Return (X, Y) of the center of cell containing provided text 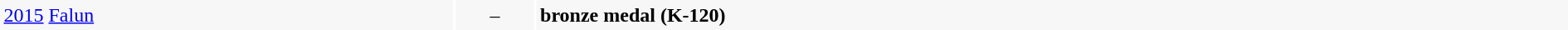
2015 Falun (226, 15)
bronze medal (K-120) (1052, 15)
– (494, 15)
